Return (X, Y) of the center of cell containing provided text 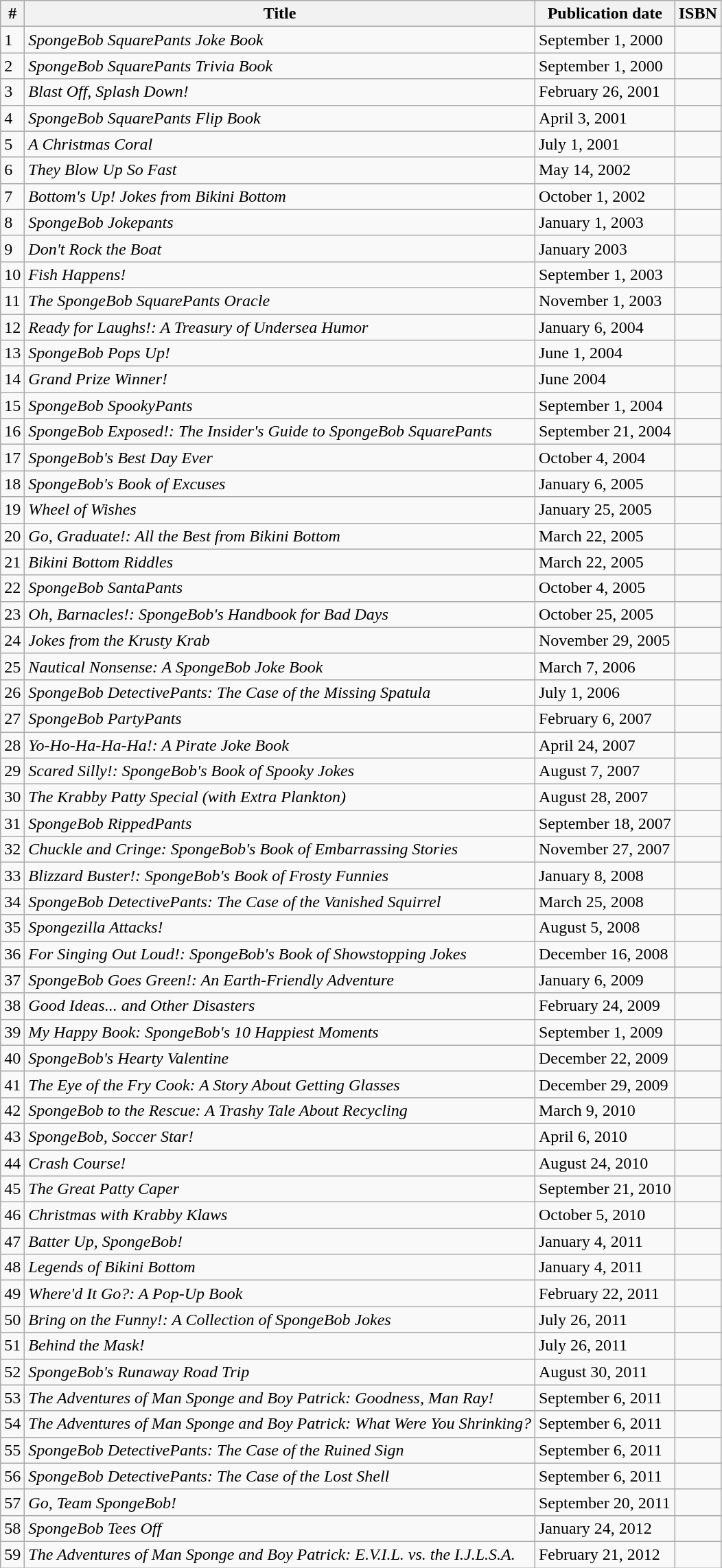
11 (12, 301)
October 5, 2010 (605, 1215)
Jokes from the Krusty Krab (280, 640)
My Happy Book: SpongeBob's 10 Happiest Moments (280, 1032)
The SpongeBob SquarePants Oracle (280, 301)
53 (12, 1398)
February 22, 2011 (605, 1294)
The Eye of the Fry Cook: A Story About Getting Glasses (280, 1084)
July 1, 2006 (605, 692)
ISBN (697, 14)
22 (12, 588)
1 (12, 40)
Good Ideas... and Other Disasters (280, 1006)
27 (12, 718)
5 (12, 144)
October 25, 2005 (605, 614)
SpongeBob Pops Up! (280, 353)
29 (12, 771)
Bikini Bottom Riddles (280, 562)
SpongeBob SquarePants Trivia Book (280, 66)
December 22, 2009 (605, 1058)
Legends of Bikini Bottom (280, 1267)
September 21, 2004 (605, 432)
59 (12, 1554)
September 20, 2011 (605, 1502)
SpongeBob Jokepants (280, 222)
September 1, 2004 (605, 406)
4 (12, 118)
50 (12, 1320)
41 (12, 1084)
47 (12, 1241)
Crash Course! (280, 1163)
38 (12, 1006)
35 (12, 928)
28 (12, 745)
SpongeBob PartyPants (280, 718)
SpongeBob SquarePants Joke Book (280, 40)
A Christmas Coral (280, 144)
Go, Team SpongeBob! (280, 1502)
Ready for Laughs!: A Treasury of Undersea Humor (280, 327)
21 (12, 562)
33 (12, 876)
January 2003 (605, 248)
March 9, 2010 (605, 1110)
Batter Up, SpongeBob! (280, 1241)
39 (12, 1032)
October 1, 2002 (605, 196)
SpongeBob SantaPants (280, 588)
Fish Happens! (280, 274)
January 8, 2008 (605, 876)
October 4, 2004 (605, 458)
23 (12, 614)
December 16, 2008 (605, 954)
26 (12, 692)
January 6, 2005 (605, 484)
SpongeBob's Book of Excuses (280, 484)
20 (12, 536)
February 26, 2001 (605, 92)
May 14, 2002 (605, 170)
Oh, Barnacles!: SpongeBob's Handbook for Bad Days (280, 614)
SpongeBob's Best Day Ever (280, 458)
September 18, 2007 (605, 823)
Where'd It Go?: A Pop-Up Book (280, 1294)
54 (12, 1424)
13 (12, 353)
46 (12, 1215)
February 6, 2007 (605, 718)
SpongeBob to the Rescue: A Trashy Tale About Recycling (280, 1110)
Bottom's Up! Jokes from Bikini Bottom (280, 196)
52 (12, 1372)
55 (12, 1450)
Publication date (605, 14)
25 (12, 666)
SpongeBob's Hearty Valentine (280, 1058)
10 (12, 274)
August 28, 2007 (605, 797)
7 (12, 196)
December 29, 2009 (605, 1084)
8 (12, 222)
34 (12, 902)
44 (12, 1163)
30 (12, 797)
August 7, 2007 (605, 771)
24 (12, 640)
April 6, 2010 (605, 1136)
SpongeBob DetectivePants: The Case of the Missing Spatula (280, 692)
Christmas with Krabby Klaws (280, 1215)
September 1, 2003 (605, 274)
36 (12, 954)
SpongeBob DetectivePants: The Case of the Ruined Sign (280, 1450)
17 (12, 458)
January 1, 2003 (605, 222)
Yo-Ho-Ha-Ha-Ha!: A Pirate Joke Book (280, 745)
Scared Silly!: SpongeBob's Book of Spooky Jokes (280, 771)
Nautical Nonsense: A SpongeBob Joke Book (280, 666)
They Blow Up So Fast (280, 170)
March 25, 2008 (605, 902)
51 (12, 1346)
February 21, 2012 (605, 1554)
SpongeBob Tees Off (280, 1528)
43 (12, 1136)
Behind the Mask! (280, 1346)
June 1, 2004 (605, 353)
September 21, 2010 (605, 1189)
For Singing Out Loud!: SpongeBob's Book of Showstopping Jokes (280, 954)
Blast Off, Splash Down! (280, 92)
January 25, 2005 (605, 510)
SpongeBob SpookyPants (280, 406)
Go, Graduate!: All the Best from Bikini Bottom (280, 536)
9 (12, 248)
32 (12, 850)
The Great Patty Caper (280, 1189)
57 (12, 1502)
August 5, 2008 (605, 928)
31 (12, 823)
2 (12, 66)
November 29, 2005 (605, 640)
The Adventures of Man Sponge and Boy Patrick: Goodness, Man Ray! (280, 1398)
40 (12, 1058)
SpongeBob DetectivePants: The Case of the Lost Shell (280, 1476)
Blizzard Buster!: SpongeBob's Book of Frosty Funnies (280, 876)
The Adventures of Man Sponge and Boy Patrick: What Were You Shrinking? (280, 1424)
The Krabby Patty Special (with Extra Plankton) (280, 797)
Bring on the Funny!: A Collection of SpongeBob Jokes (280, 1320)
July 1, 2001 (605, 144)
SpongeBob Goes Green!: An Earth-Friendly Adventure (280, 980)
September 1, 2009 (605, 1032)
August 30, 2011 (605, 1372)
January 6, 2009 (605, 980)
November 1, 2003 (605, 301)
August 24, 2010 (605, 1163)
58 (12, 1528)
56 (12, 1476)
SpongeBob RippedPants (280, 823)
16 (12, 432)
Title (280, 14)
June 2004 (605, 379)
14 (12, 379)
6 (12, 170)
SpongeBob SquarePants Flip Book (280, 118)
April 24, 2007 (605, 745)
37 (12, 980)
SpongeBob, Soccer Star! (280, 1136)
January 6, 2004 (605, 327)
19 (12, 510)
Chuckle and Cringe: SpongeBob's Book of Embarrassing Stories (280, 850)
18 (12, 484)
# (12, 14)
42 (12, 1110)
15 (12, 406)
48 (12, 1267)
Don't Rock the Boat (280, 248)
November 27, 2007 (605, 850)
3 (12, 92)
Spongezilla Attacks! (280, 928)
SpongeBob's Runaway Road Trip (280, 1372)
SpongeBob DetectivePants: The Case of the Vanished Squirrel (280, 902)
45 (12, 1189)
February 24, 2009 (605, 1006)
The Adventures of Man Sponge and Boy Patrick: E.V.I.L. vs. the I.J.L.S.A. (280, 1554)
October 4, 2005 (605, 588)
49 (12, 1294)
March 7, 2006 (605, 666)
April 3, 2001 (605, 118)
Grand Prize Winner! (280, 379)
January 24, 2012 (605, 1528)
12 (12, 327)
SpongeBob Exposed!: The Insider's Guide to SpongeBob SquarePants (280, 432)
Wheel of Wishes (280, 510)
